Detect which cell encompasses the target text, then output its (X, Y) center coordinate. 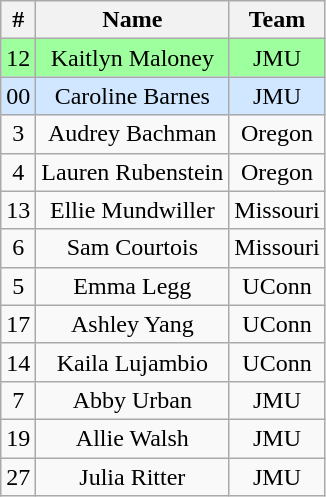
Kaila Lujambio (132, 362)
00 (18, 96)
Lauren Rubenstein (132, 172)
Abby Urban (132, 400)
# (18, 20)
Allie Walsh (132, 438)
Audrey Bachman (132, 134)
Ashley Yang (132, 324)
14 (18, 362)
Caroline Barnes (132, 96)
6 (18, 248)
Emma Legg (132, 286)
19 (18, 438)
Team (277, 20)
5 (18, 286)
13 (18, 210)
Kaitlyn Maloney (132, 58)
Name (132, 20)
17 (18, 324)
Julia Ritter (132, 477)
Sam Courtois (132, 248)
7 (18, 400)
Ellie Mundwiller (132, 210)
27 (18, 477)
12 (18, 58)
4 (18, 172)
3 (18, 134)
